Output the [X, Y] coordinate of the center of the cell containing the given text.  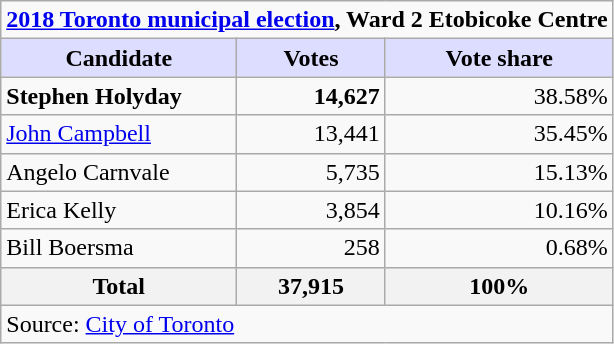
258 [311, 248]
Total [119, 286]
38.58% [499, 96]
John Campbell [119, 134]
3,854 [311, 210]
2018 Toronto municipal election, Ward 2 Etobicoke Centre [307, 20]
Angelo Carnvale [119, 172]
Candidate [119, 58]
Stephen Holyday [119, 96]
10.16% [499, 210]
0.68% [499, 248]
Erica Kelly [119, 210]
Source: City of Toronto [307, 324]
13,441 [311, 134]
Votes [311, 58]
14,627 [311, 96]
Bill Boersma [119, 248]
37,915 [311, 286]
35.45% [499, 134]
15.13% [499, 172]
5,735 [311, 172]
100% [499, 286]
Vote share [499, 58]
